Find where the given text appears and provide that cell's center as [x, y] coordinate. 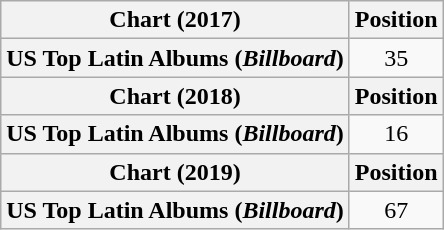
Chart (2017) [176, 20]
67 [396, 210]
35 [396, 58]
16 [396, 134]
Chart (2018) [176, 96]
Chart (2019) [176, 172]
